Provide the (x, y) coordinate of the cell's center where the given text is located.  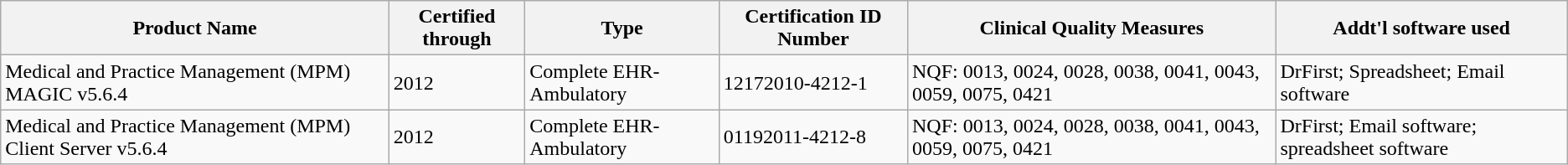
Addt'l software used (1421, 28)
Medical and Practice Management (MPM) Client Server v5.6.4 (195, 137)
Certified through (456, 28)
12172010-4212-1 (812, 82)
Medical and Practice Management (MPM) MAGIC v5.6.4 (195, 82)
Clinical Quality Measures (1091, 28)
DrFirst; Email software; spreadsheet software (1421, 137)
01192011-4212-8 (812, 137)
Type (622, 28)
Certification ID Number (812, 28)
Product Name (195, 28)
DrFirst; Spreadsheet; Email software (1421, 82)
